Find where the given text appears and provide that cell's center as [x, y] coordinate. 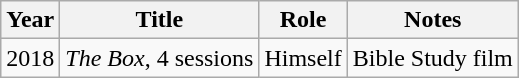
Himself [303, 58]
Title [160, 20]
2018 [30, 58]
The Box, 4 sessions [160, 58]
Year [30, 20]
Bible Study film [432, 58]
Role [303, 20]
Notes [432, 20]
